For the text-containing cell, return its midpoint in [x, y] coordinate format. 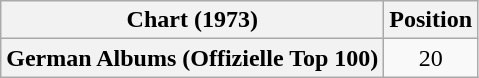
German Albums (Offizielle Top 100) [192, 58]
Chart (1973) [192, 20]
20 [431, 58]
Position [431, 20]
